Pinpoint the cell where the given text exists, returning its (X, Y) midpoint coordinate. 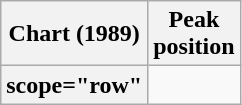
Peakposition (194, 34)
scope="row" (74, 85)
Chart (1989) (74, 34)
